Provide the (X, Y) coordinate of the cell's center where the given text is located.  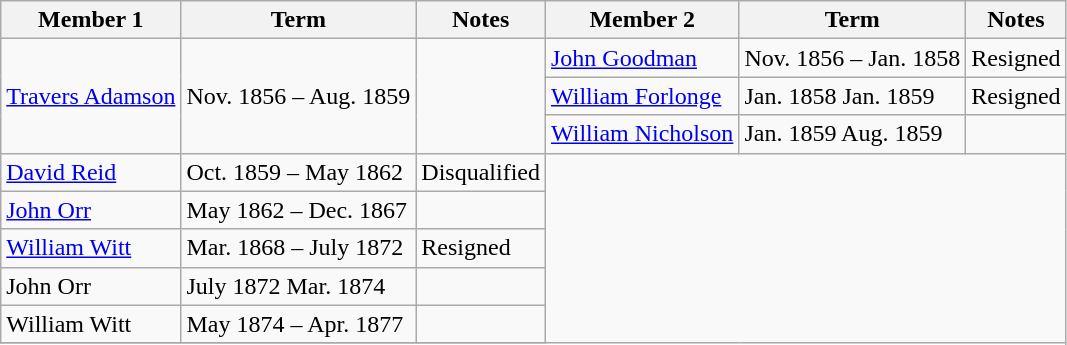
John Goodman (642, 58)
May 1874 – Apr. 1877 (298, 324)
Nov. 1856 – Aug. 1859 (298, 96)
Disqualified (481, 172)
William Forlonge (642, 96)
Travers Adamson (91, 96)
Member 2 (642, 20)
Jan. 1858 Jan. 1859 (852, 96)
Jan. 1859 Aug. 1859 (852, 134)
May 1862 – Dec. 1867 (298, 210)
Nov. 1856 – Jan. 1858 (852, 58)
William Nicholson (642, 134)
Member 1 (91, 20)
July 1872 Mar. 1874 (298, 286)
Oct. 1859 – May 1862 (298, 172)
Mar. 1868 – July 1872 (298, 248)
David Reid (91, 172)
